Provide the (X, Y) coordinate of the cell's center where the given text is located.  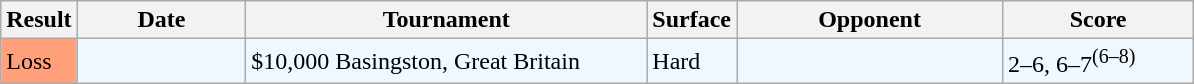
Opponent (869, 20)
Result (39, 20)
Date (162, 20)
Loss (39, 62)
2–6, 6–7(6–8) (1098, 62)
Score (1098, 20)
Surface (692, 20)
Tournament (446, 20)
$10,000 Basingston, Great Britain (446, 62)
Hard (692, 62)
